Output the [x, y] coordinate of the center of the cell containing the given text.  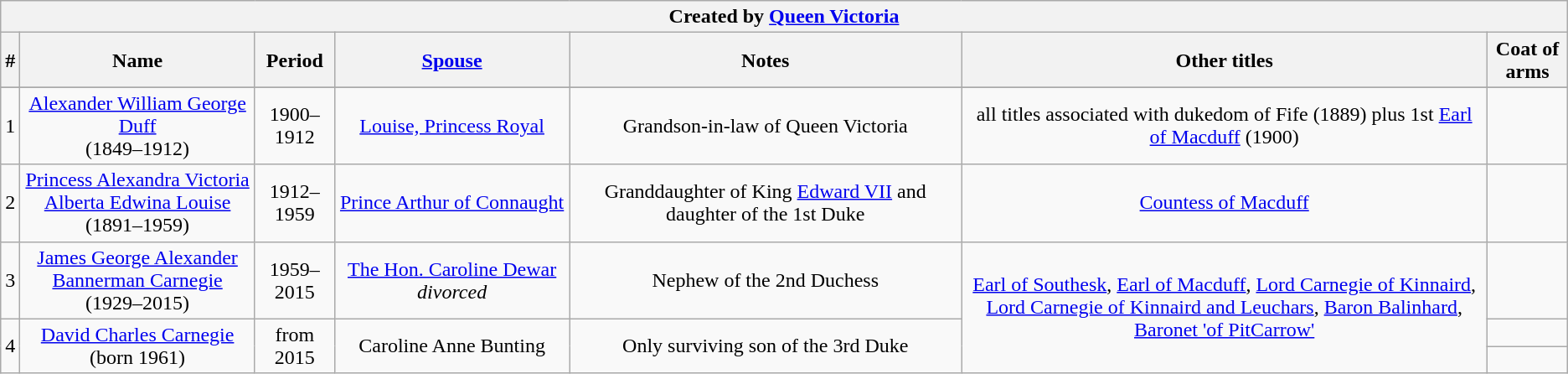
Notes [766, 60]
1912–1959 [295, 203]
1959–2015 [295, 280]
Prince Arthur of Connaught [452, 203]
1900–1912 [295, 126]
David Charles Carnegie(born 1961) [137, 345]
Earl of Southesk, Earl of Macduff, Lord Carnegie of Kinnaird, Lord Carnegie of Kinnaird and Leuchars, Baron Balinhard, Baronet 'of PitCarrow' [1225, 307]
The Hon. Caroline Dewar divorced [452, 280]
4 [10, 345]
Louise, Princess Royal [452, 126]
Spouse [452, 60]
Name [137, 60]
Granddaughter of King Edward VII and daughter of the 1st Duke [766, 203]
3 [10, 280]
Other titles [1225, 60]
Caroline Anne Bunting [452, 345]
Alexander William George Duff(1849–1912) [137, 126]
Created by Queen Victoria [784, 17]
from 2015 [295, 345]
1 [10, 126]
Only surviving son of the 3rd Duke [766, 345]
James George Alexander Bannerman Carnegie(1929–2015) [137, 280]
Grandson-in-law of Queen Victoria [766, 126]
Nephew of the 2nd Duchess [766, 280]
Princess Alexandra Victoria Alberta Edwina Louise(1891–1959) [137, 203]
2 [10, 203]
Coat of arms [1528, 60]
# [10, 60]
all titles associated with dukedom of Fife (1889) plus 1st Earl of Macduff (1900) [1225, 126]
Countess of Macduff [1225, 203]
Period [295, 60]
